Extract the [X, Y] coordinate from the center of the cell holding the provided text.  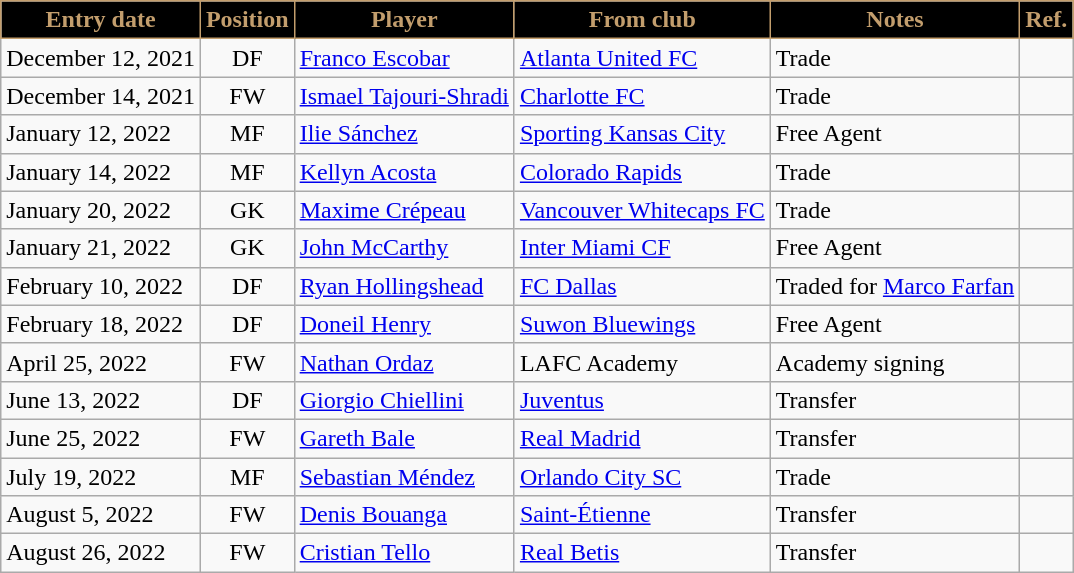
February 10, 2022 [101, 286]
Vancouver Whitecaps FC [642, 210]
August 5, 2022 [101, 515]
Gareth Bale [404, 438]
Ilie Sánchez [404, 134]
Sebastian Méndez [404, 477]
Denis Bouanga [404, 515]
Atlanta United FC [642, 58]
April 25, 2022 [101, 362]
Franco Escobar [404, 58]
Player [404, 20]
Notes [894, 20]
Sporting Kansas City [642, 134]
Traded for Marco Farfan [894, 286]
January 21, 2022 [101, 248]
Entry date [101, 20]
Maxime Crépeau [404, 210]
Ryan Hollingshead [404, 286]
December 12, 2021 [101, 58]
February 18, 2022 [101, 324]
Nathan Ordaz [404, 362]
John McCarthy [404, 248]
Charlotte FC [642, 96]
Position [247, 20]
Giorgio Chiellini [404, 400]
Suwon Bluewings [642, 324]
January 12, 2022 [101, 134]
Cristian Tello [404, 553]
Ref. [1046, 20]
January 14, 2022 [101, 172]
Academy signing [894, 362]
Saint-Étienne [642, 515]
June 25, 2022 [101, 438]
December 14, 2021 [101, 96]
Orlando City SC [642, 477]
From club [642, 20]
August 26, 2022 [101, 553]
Real Madrid [642, 438]
July 19, 2022 [101, 477]
Colorado Rapids [642, 172]
Kellyn Acosta [404, 172]
January 20, 2022 [101, 210]
Juventus [642, 400]
Ismael Tajouri-Shradi [404, 96]
Inter Miami CF [642, 248]
Doneil Henry [404, 324]
June 13, 2022 [101, 400]
Real Betis [642, 553]
FC Dallas [642, 286]
LAFC Academy [642, 362]
